Determine the [X, Y] coordinate at the center of the cell enclosing the given text.  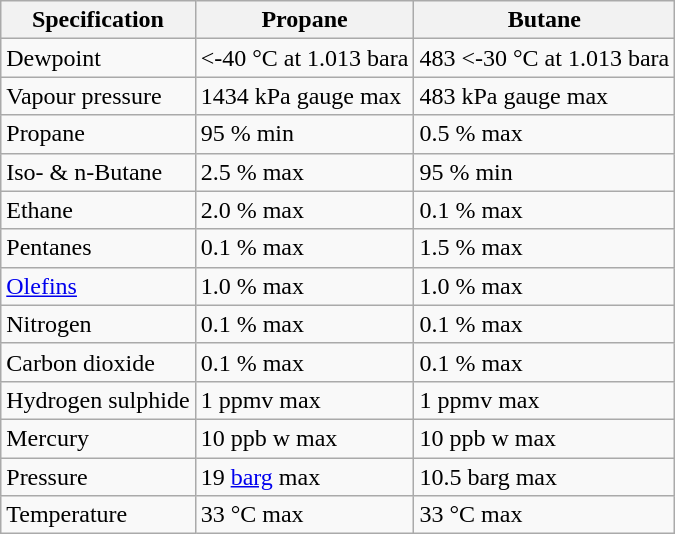
10.5 barg max [544, 477]
2.0 % max [304, 210]
Carbon dioxide [98, 362]
Pressure [98, 477]
1.5 % max [544, 248]
<-40 °C at 1.013 bara [304, 58]
Nitrogen [98, 324]
Olefins [98, 286]
Temperature [98, 515]
0.5 % max [544, 134]
Hydrogen sulphide [98, 400]
Ethane [98, 210]
19 barg max [304, 477]
Vapour pressure [98, 96]
483 <-30 °C at 1.013 bara [544, 58]
Butane [544, 20]
Specification [98, 20]
Pentanes [98, 248]
Dewpoint [98, 58]
483 kPa gauge max [544, 96]
Mercury [98, 438]
1434 kPa gauge max [304, 96]
Iso- & n-Butane [98, 172]
2.5 % max [304, 172]
